Extract the (x, y) coordinate from the center of the cell holding the provided text.  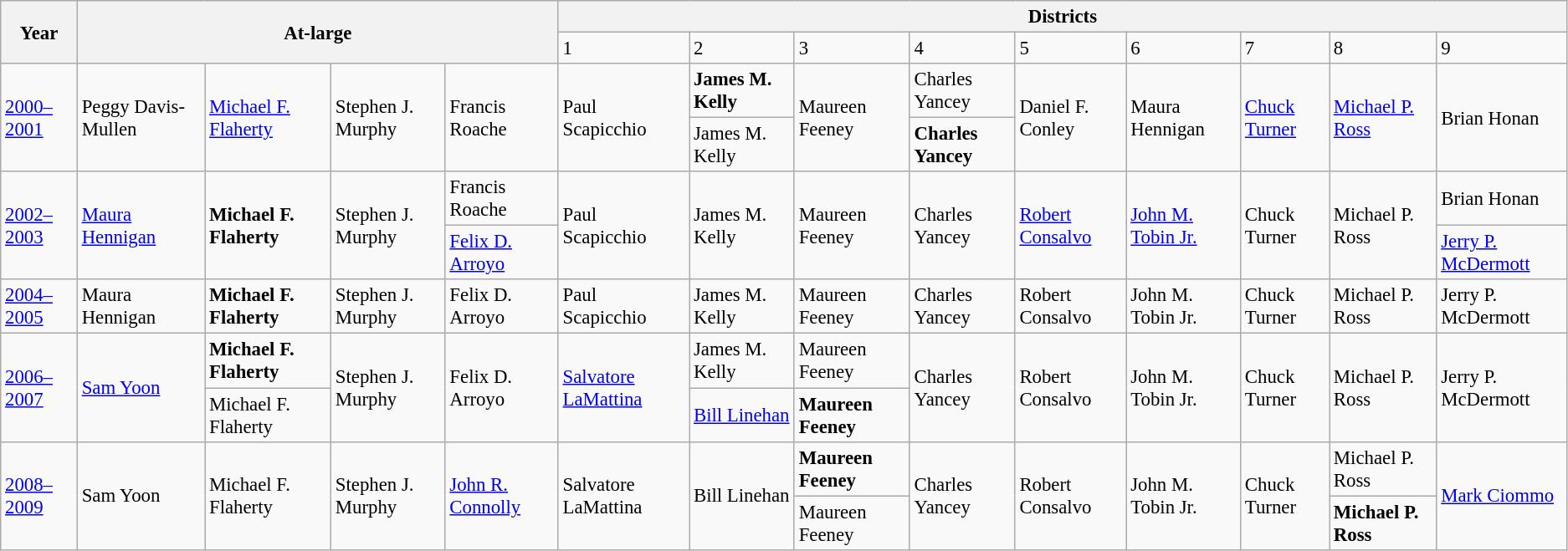
6 (1183, 48)
2002–2003 (39, 226)
2008–2009 (39, 495)
Districts (1063, 17)
Year (39, 32)
2004–2005 (39, 306)
1 (623, 48)
Daniel F. Conley (1071, 117)
Peggy Davis-Mullen (141, 117)
John R. Connolly (502, 495)
Mark Ciommo (1502, 495)
9 (1502, 48)
7 (1285, 48)
2 (742, 48)
5 (1071, 48)
8 (1383, 48)
At-large (318, 32)
2006–2007 (39, 388)
2000–2001 (39, 117)
4 (962, 48)
3 (852, 48)
